Pinpoint the cell where the given text exists, returning its (x, y) midpoint coordinate. 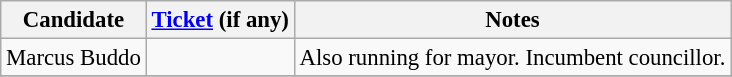
Marcus Buddo (74, 58)
Notes (512, 20)
Ticket (if any) (220, 20)
Also running for mayor. Incumbent councillor. (512, 58)
Candidate (74, 20)
